Output the [x, y] coordinate of the center of the cell containing the given text.  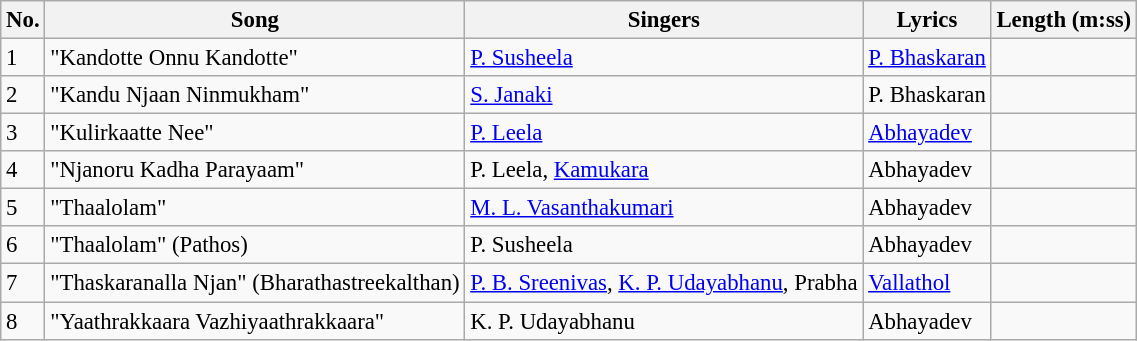
"Thaalolam" [255, 208]
Vallathol [927, 283]
"Thaalolam" (Pathos) [255, 245]
M. L. Vasanthakumari [664, 208]
K. P. Udayabhanu [664, 321]
"Kandu Njaan Ninmukham" [255, 95]
P. Leela, Kamukara [664, 170]
No. [23, 20]
1 [23, 58]
6 [23, 245]
8 [23, 321]
"Thaskaranalla Njan" (Bharathastreekalthan) [255, 283]
4 [23, 170]
Song [255, 20]
5 [23, 208]
P. B. Sreenivas, K. P. Udayabhanu, Prabha [664, 283]
Singers [664, 20]
S. Janaki [664, 95]
Lyrics [927, 20]
"Njanoru Kadha Parayaam" [255, 170]
"Yaathrakkaara Vazhiyaathrakkaara" [255, 321]
"Kulirkaatte Nee" [255, 133]
7 [23, 283]
Length (m:ss) [1064, 20]
3 [23, 133]
P. Leela [664, 133]
"Kandotte Onnu Kandotte" [255, 58]
2 [23, 95]
